Return the [x, y] coordinate for the center point of the cell that contains the specified text.  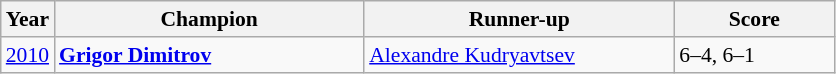
Runner-up [519, 19]
6–4, 6–1 [754, 55]
Alexandre Kudryavtsev [519, 55]
Score [754, 19]
2010 [28, 55]
Year [28, 19]
Grigor Dimitrov [209, 55]
Champion [209, 19]
